Extract the [X, Y] coordinate from the center of the cell holding the provided text.  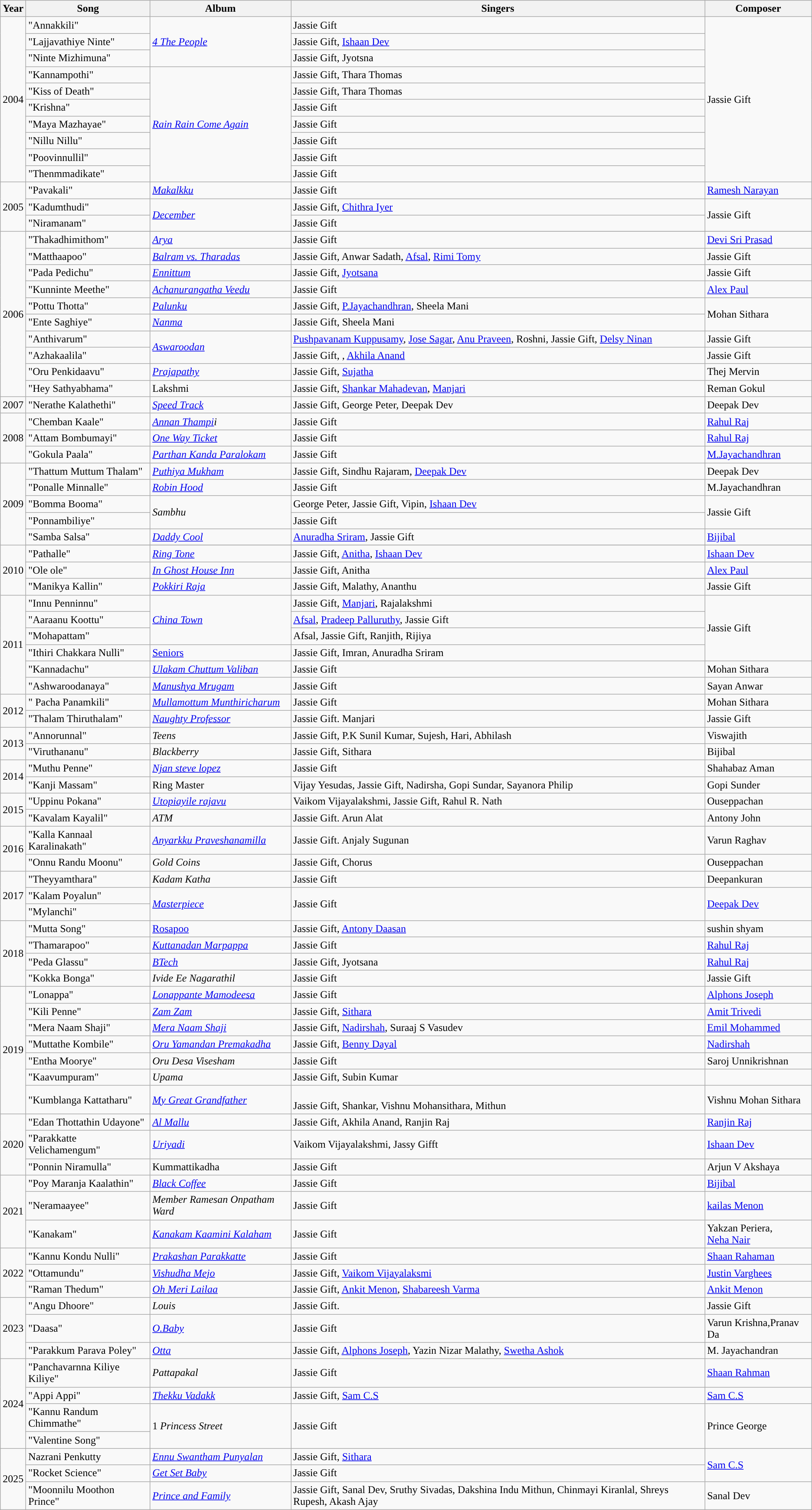
In Ghost House Inn [220, 570]
"Lajjavathiye Ninte" [88, 42]
Alphons Joseph [758, 995]
Singers [498, 9]
Jassie Gift. Manjari [498, 719]
2006 [13, 314]
Arya [220, 240]
Jassie Gift, Shankar Mahadevan, Manjari [498, 388]
"Kannu Randum Chimmathe" [88, 1418]
Vijay Yesudas, Jassie Gift, Nadirsha, Gopi Sundar, Sayanora Philip [498, 785]
Ivide Ee Nagarathil [220, 978]
Vishnu Mohan Sithara [758, 1100]
Composer [758, 9]
Louis [220, 1306]
Kuttanadan Marpappa [220, 945]
2021 [13, 1211]
Rosapoo [220, 929]
"Peda Glassu" [88, 962]
Jassie Gift, Sujatha [498, 372]
Jassie Gift, Sheela Mani [498, 322]
Song [88, 9]
Justin Varghees [758, 1273]
kailas Menon [758, 1205]
Afsal, Jassie Gift, Ranjith, Rijiya [498, 636]
"Hey Sathyabhama" [88, 388]
Utopiayile rajavu [220, 801]
2023 [13, 1328]
BTech [220, 962]
"Nillu Nillu" [88, 141]
Jassie Gift, George Peter, Deepak Dev [498, 405]
Oru Desa Visesham [220, 1061]
Teens [220, 735]
"Thamarapoo" [88, 945]
"Nerathe Kalathethi" [88, 405]
"Thakadhimithom" [88, 240]
Saroj Unnikrishnan [758, 1061]
Zam Zam [220, 1011]
Balram vs. Tharadas [220, 256]
"Raman Thedum" [88, 1289]
"Bomma Booma" [88, 504]
Kummattikadha [220, 1167]
Ennu Swantham Punyalan [220, 1457]
"Aaraanu Koottu" [88, 620]
Deepankuran [758, 879]
2011 [13, 644]
2017 [13, 896]
Jassie Gift, P.K Sunil Kumar, Sujesh, Hari, Abhilash [498, 735]
"Mera Naam Shaji" [88, 1028]
"Kumblanga Kattatharu" [88, 1100]
"Uppinu Pokana" [88, 801]
Ring Master [220, 785]
M. Jayachandran [758, 1351]
2004 [13, 100]
4 The People [220, 42]
Gold Coins [220, 863]
Jassie Gift, Jyotsna [498, 58]
Parthan Kanda Paralokam [220, 454]
Seniors [220, 653]
"Onnu Randu Moonu" [88, 863]
Prince and Family [220, 1495]
Aswaroodan [220, 347]
"Kavalam Kayalil" [88, 818]
George Peter, Jassie Gift, Vipin, Ishaan Dev [498, 504]
"Annakkili" [88, 25]
"Theyyamthara" [88, 879]
Sayan Anwar [758, 686]
Gopi Sunder [758, 785]
"Matthaapoo" [88, 256]
Sambhu [220, 512]
Speed Track [220, 405]
"Mohapattam" [88, 636]
"Parakkatte Velichamengum" [88, 1145]
Jassie Gift. Anjaly Sugunan [498, 840]
"Anthivarum" [88, 339]
"Parakkum Parava Poley" [88, 1351]
Vaikom Vijayalakshmi, Jassie Gift, Rahul R. Nath [498, 801]
Anyarkku Praveshanamilla [220, 840]
Amit Trivedi [758, 1011]
Otta [220, 1351]
Arjun V Akshaya [758, 1167]
Nanma [220, 322]
"Kalam Poyalun" [88, 896]
China Town [220, 620]
"Ole ole" [88, 570]
"Annorunnal" [88, 735]
2005 [13, 207]
Pushpavanam Kuppusamy, Jose Sagar, Anu Praveen, Roshni, Jassie Gift, Delsy Ninan [498, 339]
"Kanji Massam" [88, 785]
Ankit Menon [758, 1289]
Thekku Vadakk [220, 1395]
"Attam Bombumayi" [88, 438]
"Pada Pedichu" [88, 273]
Jassie Gift, Ankit Menon, Shabareesh Varma [498, 1289]
Ulakam Chuttum Valiban [220, 669]
Devi Sri Prasad [758, 240]
Uriyadi [220, 1145]
Upama [220, 1077]
"Oru Penkidaavu" [88, 372]
Ramesh Narayan [758, 190]
Kanakam Kaamini Kalaham [220, 1234]
"Kaavumpuram" [88, 1077]
"Pavakali" [88, 190]
ATM [220, 818]
"Manikya Kallin" [88, 587]
"Thalam Thiruthalam" [88, 719]
2013 [13, 744]
"Ashwaroodanaya" [88, 686]
"Ponalle Minnalle" [88, 488]
Ranjin Raj [758, 1122]
"Viruthananu" [88, 752]
Jassie Gift. [498, 1306]
2009 [13, 504]
Black Coffee [220, 1183]
O.Baby [220, 1328]
Shaan Rahman [758, 1373]
Afsal, Pradeep Palluruthy, Jassie Gift [498, 620]
Puthiya Mukham [220, 471]
"Edan Thottathin Udayone" [88, 1122]
"Kili Penne" [88, 1011]
"Innu Penninnu" [88, 603]
2019 [13, 1050]
"Gokula Paala" [88, 454]
Jassie Gift, Imran, Anuradha Sriram [498, 653]
"Ente Saghiye" [88, 322]
Jassie Gift, Sanal Dev, Sruthy Sivadas, Dakshina Indu Mithun, Chinmayi Kiranlal, Shreys Rupesh, Akash Ajay [498, 1495]
Jassie Gift, Vaikom Vijayalaksmi [498, 1273]
Mullamottum Munthiricharum [220, 702]
Jassie Gift, Akhila Anand, Ranjin Raj [498, 1122]
2024 [13, 1404]
Jassie Gift, Nadirshah, Suraaj S Vasudev [498, 1028]
Robin Hood [220, 488]
2016 [13, 849]
"Kalla Kannaal Karalinakath" [88, 840]
Prajapathy [220, 372]
Jassie Gift, Benny Dayal [498, 1044]
Reman Gokul [758, 388]
Oru Yamandan Premakadha [220, 1044]
Jassie Gift, Manjari, Rajalakshmi [498, 603]
Antony John [758, 818]
"Maya Mazhayae" [88, 124]
2012 [13, 710]
"Kannampothi" [88, 75]
Jassie Gift, Chithra Iyer [498, 207]
Varun Krishna,Pranav Da [758, 1328]
Album [220, 9]
Vishudha Mejo [220, 1273]
Jassie Gift, Ishaan Dev [498, 42]
Prakashan Parakkatte [220, 1256]
Viswajith [758, 735]
2008 [13, 438]
Shaan Rahaman [758, 1256]
2007 [13, 405]
Kadam Katha [220, 879]
Lakshmi [220, 388]
Annan Thampii [220, 421]
"Kannu Kondu Nulli" [88, 1256]
"Ponnin Niramulla" [88, 1167]
"Muthu Penne" [88, 768]
Jassie Gift, Shankar, Vishnu Mohansithara, Mithun [498, 1100]
"Ninte Mizhimuna" [88, 58]
Yakzan Periera,Neha Nair [758, 1234]
Jassie Gift, Sam C.S [498, 1395]
Thej Mervin [758, 372]
"Thattum Muttum Thalam" [88, 471]
"Valentine Song" [88, 1440]
Palunku [220, 306]
"Chemban Kaale" [88, 421]
Get Set Baby [220, 1473]
Vaikom Vijayalakshmi, Jassy Gifft [498, 1145]
"Niramanam" [88, 223]
Jassie Gift, Anitha, Ishaan Dev [498, 554]
Al Mallu [220, 1122]
"Rocket Science" [88, 1473]
"Pathalle" [88, 554]
"Kadumthudi" [88, 207]
Jassie Gift, Subin Kumar [498, 1077]
"Kunninte Meethe" [88, 289]
Varun Raghav [758, 840]
Jassie Gift, P.Jayachandhran, Sheela Mani [498, 306]
2015 [13, 810]
Blackberry [220, 752]
"Kanakam" [88, 1234]
Manushya Mrugam [220, 686]
"Mutta Song" [88, 929]
sushin shyam [758, 929]
Jassie Gift. Arun Alat [498, 818]
"Neramaayee" [88, 1205]
"Krishna" [88, 108]
Pattapakal [220, 1373]
Oh Meri Lailaa [220, 1289]
"Lonappa" [88, 995]
Makalkku [220, 190]
Naughty Professor [220, 719]
2014 [13, 777]
Mera Naam Shaji [220, 1028]
Achanurangatha Veedu [220, 289]
Masterpiece [220, 904]
"Angu Dhoore" [88, 1306]
1 Princess Street [220, 1426]
"Muttathe Kombile" [88, 1044]
Nadirshah [758, 1044]
Jassie Gift, Malathy, Ananthu [498, 587]
Jassie Gift, Alphons Joseph, Yazin Nizar Malathy, Swetha Ashok [498, 1351]
"Samba Salsa" [88, 537]
Prince George [758, 1426]
" Pacha Panamkili" [88, 702]
Daddy Cool [220, 537]
Jassie Gift, Anwar Sadath, Afsal, Rimi Tomy [498, 256]
Anuradha Sriram, Jassie Gift [498, 537]
Jassie Gift, , Akhila Anand [498, 355]
"Ponnambiliye" [88, 521]
"Ithiri Chakkara Nulli" [88, 653]
Sanal Dev [758, 1495]
"Pottu Thotta" [88, 306]
"Poovinnullil" [88, 157]
"Entha Moorye" [88, 1061]
"Panchavarnna Kiliye Kiliye" [88, 1373]
My Great Grandfather [220, 1100]
2022 [13, 1273]
2025 [13, 1479]
Pokkiri Raja [220, 587]
Emil Mohammed [758, 1028]
"Kokka Bonga" [88, 978]
2018 [13, 953]
Njan steve lopez [220, 768]
"Ottamundu" [88, 1273]
"Azhakaalila" [88, 355]
Jassie Gift, Antony Daasan [498, 929]
"Moonnilu Moothon Prince" [88, 1495]
Nazrani Penkutty [88, 1457]
Lonappante Mamodeesa [220, 995]
"Mylanchi" [88, 912]
December [220, 215]
Jassie Gift, Chorus [498, 863]
"Poy Maranja Kaalathin" [88, 1183]
"Thenmmadikate" [88, 174]
Member Ramesan Onpatham Ward [220, 1205]
Jassie Gift, Sindhu Rajaram, Deepak Dev [498, 471]
2010 [13, 570]
"Appi Appi" [88, 1395]
One Way Ticket [220, 438]
Shahabaz Aman [758, 768]
"Kannadachu" [88, 669]
2020 [13, 1145]
"Kiss of Death" [88, 91]
Ennittum [220, 273]
"Daasa" [88, 1328]
Ring Tone [220, 554]
Rain Rain Come Again [220, 124]
Year [13, 9]
Jassie Gift, Anitha [498, 570]
